Locate the cell with the specified text and output its (X, Y) center coordinate. 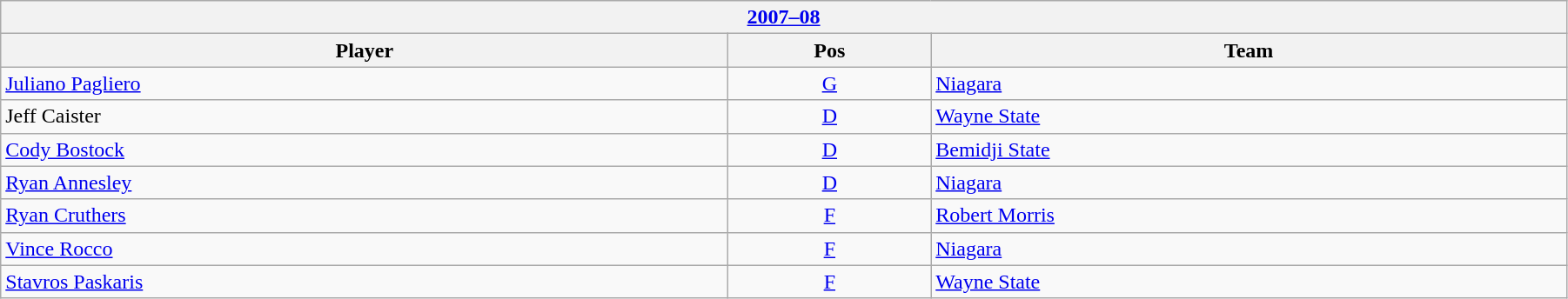
Ryan Cruthers (365, 216)
Ryan Annesley (365, 183)
Player (365, 50)
Robert Morris (1250, 216)
G (830, 83)
Juliano Pagliero (365, 83)
Stavros Paskaris (365, 282)
Pos (830, 50)
2007–08 (784, 17)
Team (1250, 50)
Cody Bostock (365, 149)
Bemidji State (1250, 149)
Jeff Caister (365, 116)
Vince Rocco (365, 249)
